From the cell containing the given text, extract its center point as (x, y) coordinate. 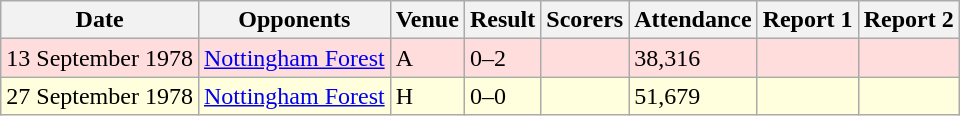
0–0 (502, 96)
Scorers (585, 20)
Attendance (693, 20)
Report 2 (908, 20)
A (427, 58)
Result (502, 20)
13 September 1978 (100, 58)
Opponents (294, 20)
27 September 1978 (100, 96)
51,679 (693, 96)
H (427, 96)
Venue (427, 20)
0–2 (502, 58)
38,316 (693, 58)
Date (100, 20)
Report 1 (808, 20)
